Search for the cell housing the specified text and yield its [X, Y] center coordinate. 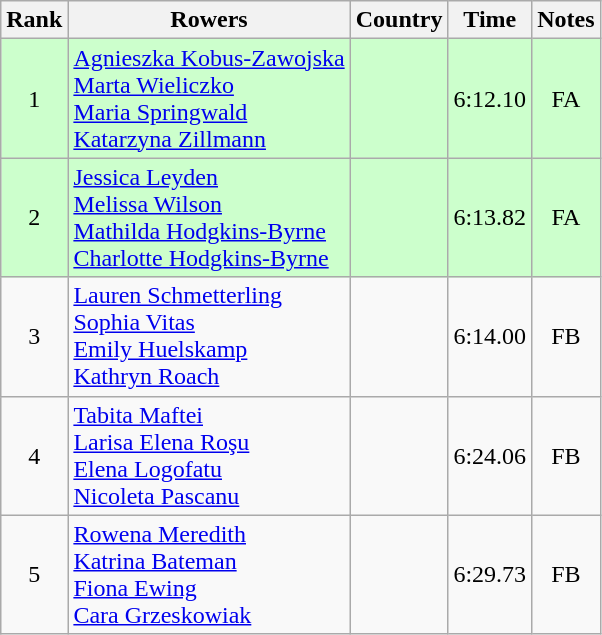
2 [34, 218]
Rank [34, 20]
Country [399, 20]
6:29.73 [490, 574]
Jessica LeydenMelissa WilsonMathilda Hodgkins-ByrneCharlotte Hodgkins-Byrne [209, 218]
3 [34, 336]
Time [490, 20]
Rowers [209, 20]
1 [34, 98]
Lauren SchmetterlingSophia VitasEmily HuelskampKathryn Roach [209, 336]
Notes [566, 20]
6:14.00 [490, 336]
6:13.82 [490, 218]
Tabita MafteiLarisa Elena RoşuElena LogofatuNicoleta Pascanu [209, 456]
6:24.06 [490, 456]
Rowena MeredithKatrina BatemanFiona EwingCara Grzeskowiak [209, 574]
4 [34, 456]
Agnieszka Kobus-ZawojskaMarta WieliczkoMaria SpringwaldKatarzyna Zillmann [209, 98]
5 [34, 574]
6:12.10 [490, 98]
